Find where the given text appears and provide that cell's center as (x, y) coordinate. 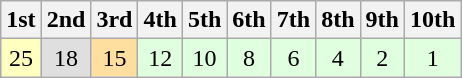
8th (338, 20)
2 (382, 58)
1st (21, 20)
9th (382, 20)
6 (293, 58)
5th (204, 20)
1 (432, 58)
4th (160, 20)
10th (432, 20)
25 (21, 58)
12 (160, 58)
8 (249, 58)
7th (293, 20)
15 (114, 58)
6th (249, 20)
2nd (66, 20)
10 (204, 58)
4 (338, 58)
18 (66, 58)
3rd (114, 20)
